Scan for the cell matching the given text and deliver its (x, y) coordinate at center. 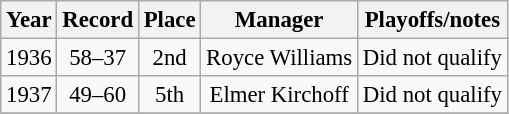
1937 (29, 95)
5th (169, 95)
Elmer Kirchoff (280, 95)
Playoffs/notes (432, 20)
Royce Williams (280, 58)
Year (29, 20)
2nd (169, 58)
Manager (280, 20)
Record (98, 20)
Place (169, 20)
49–60 (98, 95)
58–37 (98, 58)
1936 (29, 58)
